Determine the (x, y) coordinate at the center of the cell enclosing the given text.  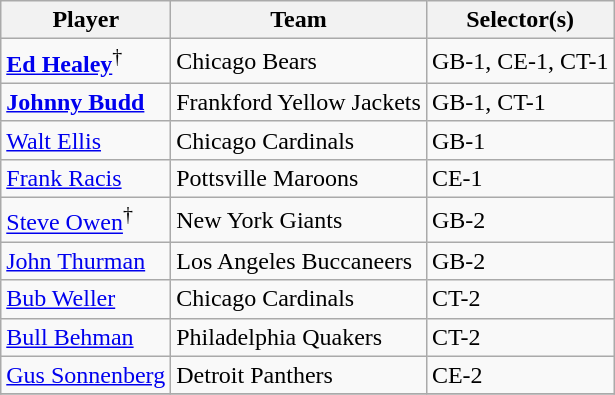
John Thurman (86, 261)
Los Angeles Buccaneers (299, 261)
Detroit Panthers (299, 375)
Bub Weller (86, 299)
Bull Behman (86, 337)
Pottsville Maroons (299, 178)
Johnny Budd (86, 102)
Steve Owen† (86, 220)
CE-1 (520, 178)
Frankford Yellow Jackets (299, 102)
Frank Racis (86, 178)
Chicago Bears (299, 62)
Player (86, 20)
CE-2 (520, 375)
GB-1 (520, 140)
Walt Ellis (86, 140)
Selector(s) (520, 20)
Philadelphia Quakers (299, 337)
Team (299, 20)
New York Giants (299, 220)
Ed Healey† (86, 62)
Gus Sonnenberg (86, 375)
GB-1, CT-1 (520, 102)
GB-1, CE-1, CT-1 (520, 62)
